Extract the (X, Y) coordinate from the center of the cell holding the provided text.  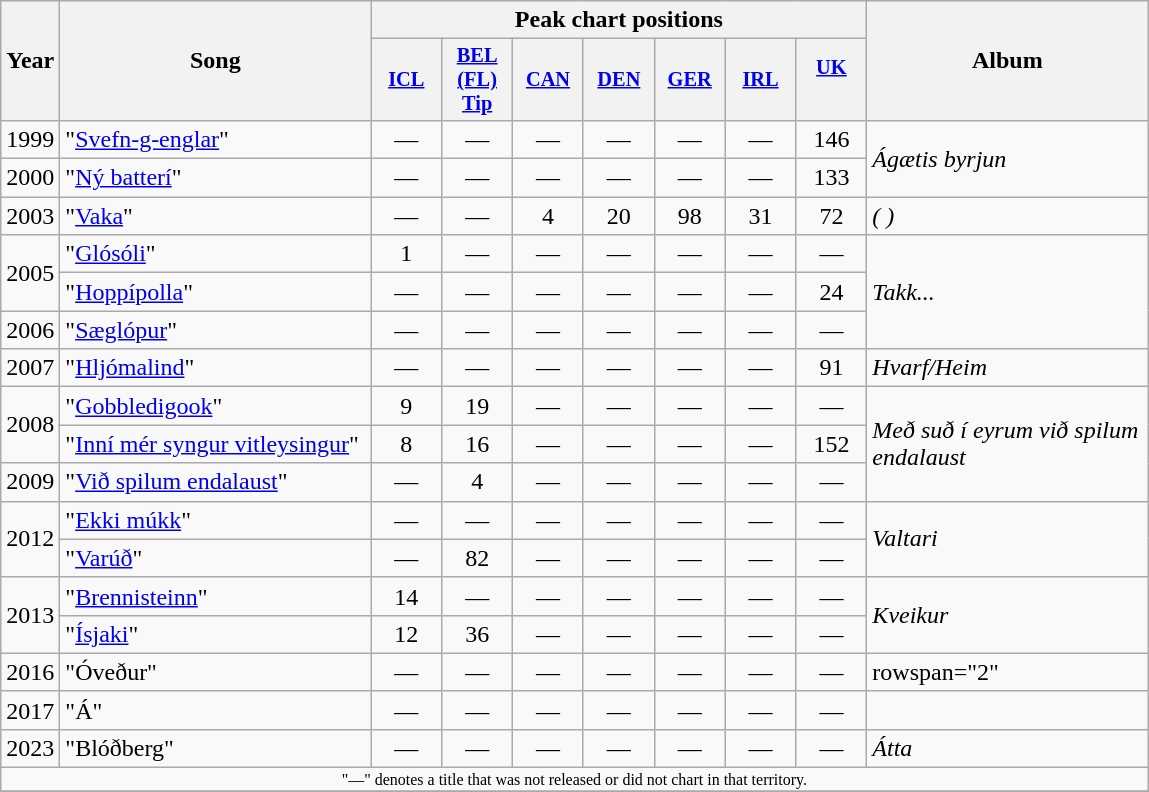
2016 (30, 672)
146 (832, 139)
UK (832, 80)
( ) (1008, 216)
"Ísjaki" (216, 634)
Hvarf/Heim (1008, 368)
2003 (30, 216)
1 (406, 254)
2013 (30, 615)
Með suð í eyrum við spilum endalaust (1008, 444)
"Á" (216, 710)
98 (690, 216)
"Svefn-g-englar" (216, 139)
2007 (30, 368)
82 (478, 558)
16 (478, 444)
Peak chart positions (619, 20)
"Sæglópur" (216, 330)
Ágætis byrjun (1008, 158)
ICL (406, 80)
"Hljómalind" (216, 368)
Átta (1008, 748)
152 (832, 444)
BEL (FL)Tip (478, 80)
"Varúð" (216, 558)
"Ekki múkk" (216, 520)
"Glósóli" (216, 254)
rowspan="2" (1008, 672)
31 (760, 216)
"Óveður" (216, 672)
2023 (30, 748)
2012 (30, 539)
"—" denotes a title that was not released or did not chart in that territory. (574, 780)
"Ný batterí" (216, 178)
91 (832, 368)
"Inní mér syngur vitleysingur" (216, 444)
2000 (30, 178)
2008 (30, 425)
19 (478, 406)
"Hoppípolla" (216, 292)
20 (618, 216)
"Vaka" (216, 216)
36 (478, 634)
"Við spilum endalaust" (216, 482)
"Gobbledigook" (216, 406)
2006 (30, 330)
24 (832, 292)
Takk... (1008, 292)
Album (1008, 61)
9 (406, 406)
Kveikur (1008, 615)
DEN (618, 80)
CAN (548, 80)
"Brennisteinn" (216, 596)
1999 (30, 139)
14 (406, 596)
Year (30, 61)
IRL (760, 80)
GER (690, 80)
2009 (30, 482)
Valtari (1008, 539)
2017 (30, 710)
12 (406, 634)
2005 (30, 273)
Song (216, 61)
8 (406, 444)
72 (832, 216)
"Blóðberg" (216, 748)
133 (832, 178)
